Pinpoint the cell where the given text exists, returning its [X, Y] midpoint coordinate. 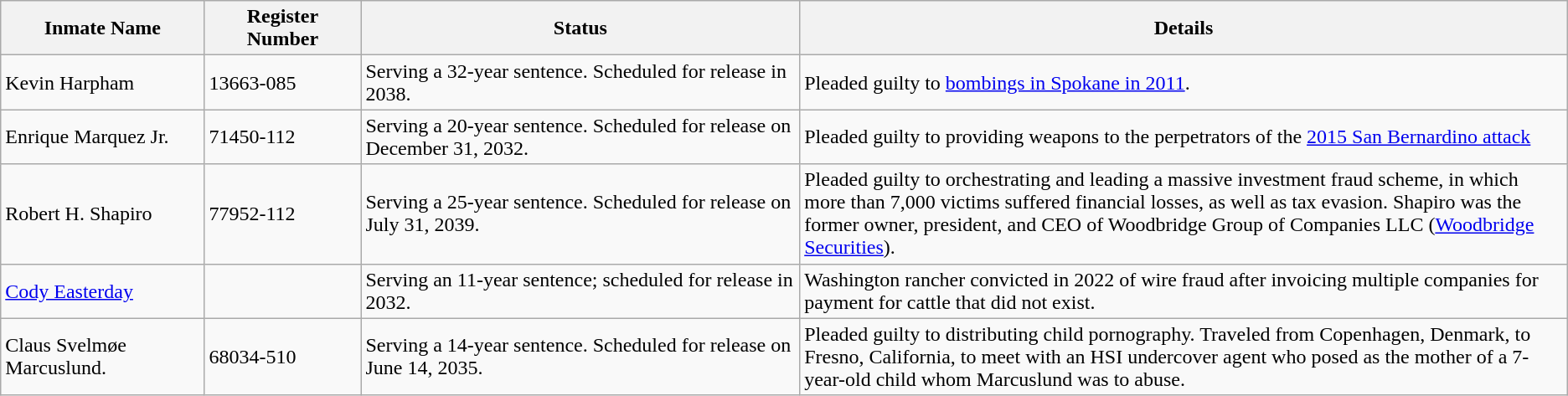
68034-510 [283, 357]
Details [1184, 28]
Serving a 14-year sentence. Scheduled for release on June 14, 2035. [580, 357]
Claus Svelmøe Marcuslund. [102, 357]
Cody Easterday [102, 291]
Inmate Name [102, 28]
Enrique Marquez Jr. [102, 137]
Robert H. Shapiro [102, 214]
Pleaded guilty to providing weapons to the perpetrators of the 2015 San Bernardino attack [1184, 137]
Pleaded guilty to bombings in Spokane in 2011. [1184, 82]
Status [580, 28]
13663-085 [283, 82]
Washington rancher convicted in 2022 of wire fraud after invoicing multiple companies for payment for cattle that did not exist. [1184, 291]
Serving an 11-year sentence; scheduled for release in 2032. [580, 291]
Serving a 25-year sentence. Scheduled for release on July 31, 2039. [580, 214]
Kevin Harpham [102, 82]
Serving a 32-year sentence. Scheduled for release in 2038. [580, 82]
Serving a 20-year sentence. Scheduled for release on December 31, 2032. [580, 137]
Register Number [283, 28]
71450-112 [283, 137]
77952-112 [283, 214]
